Extract the (X, Y) coordinate from the center of the cell holding the provided text.  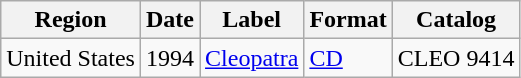
Label (252, 20)
Region (71, 20)
Catalog (456, 20)
United States (71, 58)
Cleopatra (252, 58)
CD (348, 58)
1994 (170, 58)
Date (170, 20)
Format (348, 20)
CLEO 9414 (456, 58)
